From the cell containing the given text, extract its center point as [x, y] coordinate. 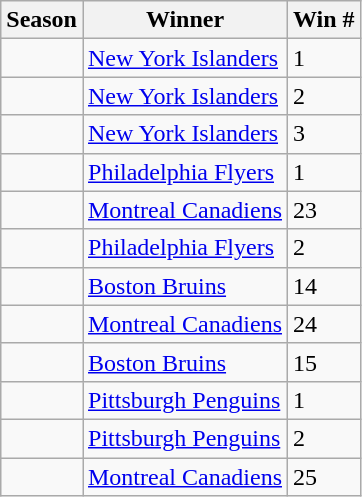
24 [324, 324]
Win # [324, 20]
14 [324, 286]
15 [324, 362]
Winner [184, 20]
23 [324, 210]
3 [324, 134]
Season [42, 20]
25 [324, 477]
